Return (X, Y) of the center of cell containing provided text 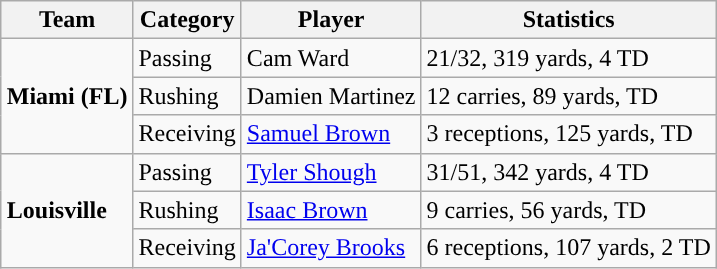
Cam Ward (331, 58)
Player (331, 20)
31/51, 342 yards, 4 TD (568, 172)
12 carries, 89 yards, TD (568, 96)
21/32, 319 yards, 4 TD (568, 58)
Isaac Brown (331, 210)
3 receptions, 125 yards, TD (568, 134)
Tyler Shough (331, 172)
Samuel Brown (331, 134)
Statistics (568, 20)
Category (187, 20)
Louisville (67, 210)
Damien Martinez (331, 96)
9 carries, 56 yards, TD (568, 210)
6 receptions, 107 yards, 2 TD (568, 248)
Miami (FL) (67, 96)
Team (67, 20)
Ja'Corey Brooks (331, 248)
